Return [x, y] of the center of cell containing provided text 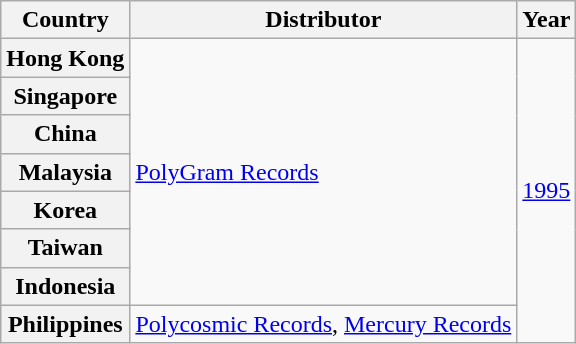
Malaysia [66, 172]
Country [66, 20]
Korea [66, 210]
Distributor [324, 20]
Year [546, 20]
Singapore [66, 96]
1995 [546, 191]
Indonesia [66, 286]
Hong Kong [66, 58]
PolyGram Records [324, 172]
Taiwan [66, 248]
Philippines [66, 324]
Polycosmic Records, Mercury Records [324, 324]
China [66, 134]
